For the text-containing cell, return its midpoint in (X, Y) coordinate format. 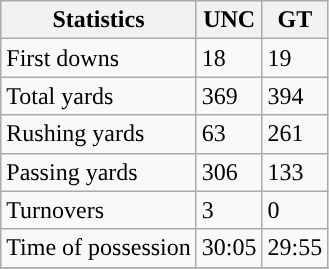
GT (295, 20)
369 (229, 96)
Time of possession (99, 248)
63 (229, 134)
19 (295, 58)
UNC (229, 20)
306 (229, 172)
Turnovers (99, 210)
Statistics (99, 20)
First downs (99, 58)
30:05 (229, 248)
Passing yards (99, 172)
261 (295, 134)
29:55 (295, 248)
Rushing yards (99, 134)
Total yards (99, 96)
18 (229, 58)
3 (229, 210)
133 (295, 172)
0 (295, 210)
394 (295, 96)
